Detect which cell encompasses the target text, then output its [X, Y] center coordinate. 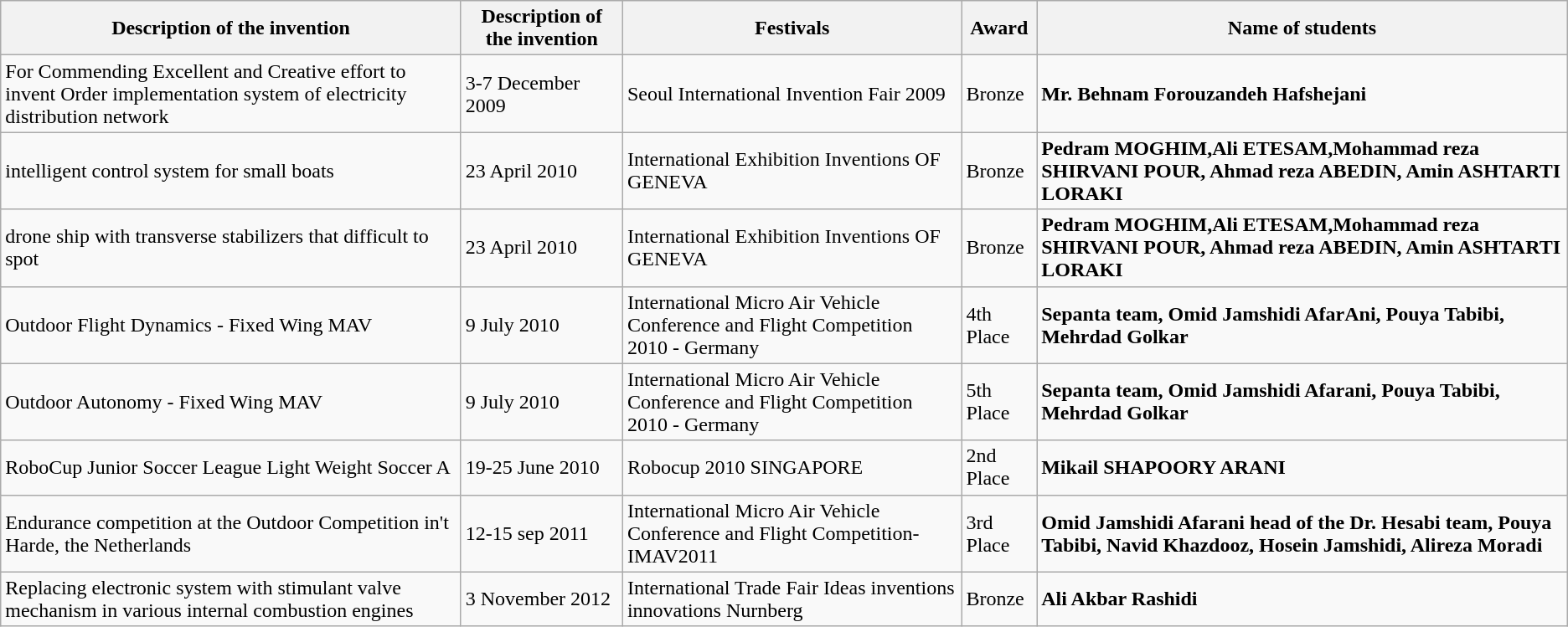
2nd Place [999, 467]
3-7 December 2009 [541, 94]
3 November 2012 [541, 599]
3rd Place [999, 533]
12-15 sep 2011 [541, 533]
Sepanta team, Omid Jamshidi Afarani, Pouya Tabibi, Mehrdad Golkar [1302, 402]
Seoul International Invention Fair 2009 [792, 94]
intelligent control system for small boats [231, 171]
drone ship with transverse stabilizers that difficult to spot [231, 248]
International Trade Fair Ideas inventions innovations Nurnberg [792, 599]
19-25 June 2010 [541, 467]
For Commending Excellent and Creative effort to invent Order implementation system of electricity distribution network [231, 94]
Sepanta team, Omid Jamshidi AfarAni, Pouya Tabibi, Mehrdad Golkar [1302, 325]
5th Place [999, 402]
International Micro Air Vehicle Conference and Flight Competition- IMAV2011 [792, 533]
Outdoor Autonomy - Fixed Wing MAV [231, 402]
Ali Akbar Rashidi [1302, 599]
Mr. Behnam Forouzandeh Hafshejani [1302, 94]
Mikail SHAPOORY ARANI [1302, 467]
Replacing electronic system with stimulant valve mechanism in various internal combustion engines [231, 599]
Omid Jamshidi Afarani head of the Dr. Hesabi team, Pouya Tabibi, Navid Khazdooz, Hosein Jamshidi, Alireza Moradi [1302, 533]
4th Place [999, 325]
Endurance competition at the Outdoor Competition in't Harde, the Netherlands [231, 533]
Robocup 2010 SINGAPORE [792, 467]
Festivals [792, 28]
RoboCup Junior Soccer League Light Weight Soccer A [231, 467]
Name of students [1302, 28]
Award [999, 28]
Outdoor Flight Dynamics - Fixed Wing MAV [231, 325]
